Locate the cell with the specified text and output its [x, y] center coordinate. 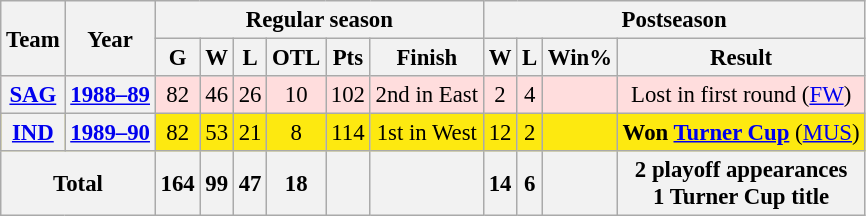
114 [348, 133]
Pts [348, 58]
4 [530, 95]
G [178, 58]
102 [348, 95]
Won Turner Cup (MUS) [741, 133]
53 [216, 133]
10 [296, 95]
2 playoff appearances1 Turner Cup title [741, 184]
Finish [426, 58]
26 [250, 95]
14 [500, 184]
12 [500, 133]
Result [741, 58]
Year [110, 38]
2nd in East [426, 95]
Postseason [674, 20]
1989–90 [110, 133]
Regular season [319, 20]
6 [530, 184]
21 [250, 133]
Team [33, 38]
Total [78, 184]
164 [178, 184]
Lost in first round (FW) [741, 95]
IND [33, 133]
99 [216, 184]
8 [296, 133]
1988–89 [110, 95]
18 [296, 184]
46 [216, 95]
Win% [580, 58]
47 [250, 184]
1st in West [426, 133]
SAG [33, 95]
OTL [296, 58]
